Identify which cell holds the provided text, then report its (x, y) central coordinate. 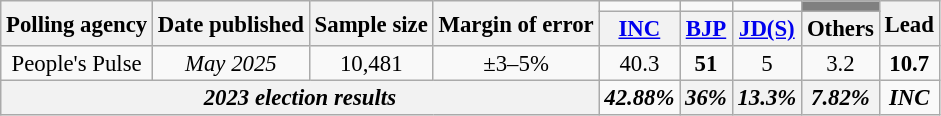
BJP (706, 30)
People's Pulse (77, 64)
Lead (909, 24)
JD(S) (766, 30)
Others (841, 30)
2023 election results (300, 98)
Date published (230, 24)
Margin of error (516, 24)
51 (706, 64)
5 (766, 64)
3.2 (841, 64)
Polling agency (77, 24)
40.3 (640, 64)
Sample size (371, 24)
7.82% (841, 98)
±3–5% (516, 64)
36% (706, 98)
May 2025 (230, 64)
13.3% (766, 98)
42.88% (640, 98)
10,481 (371, 64)
10.7 (909, 64)
